For the text-containing cell, return its midpoint in [X, Y] coordinate format. 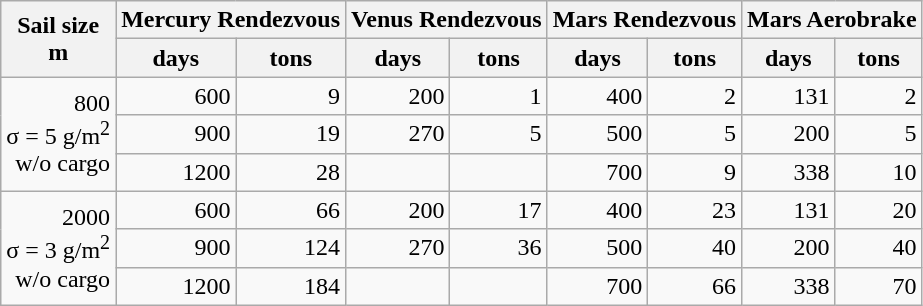
Venus Rendezvous [447, 20]
36 [498, 248]
Mars Rendezvous [644, 20]
2000σ = 3 g/m2w/o cargo [58, 248]
Mars Aerobrake [832, 20]
17 [498, 210]
124 [291, 248]
23 [695, 210]
184 [291, 286]
20 [878, 210]
Sail sizem [58, 39]
19 [291, 134]
800σ = 5 g/m2w/o cargo [58, 134]
Mercury Rendezvous [231, 20]
10 [878, 172]
1 [498, 96]
28 [291, 172]
70 [878, 286]
